Return (x, y) of the center of cell containing provided text 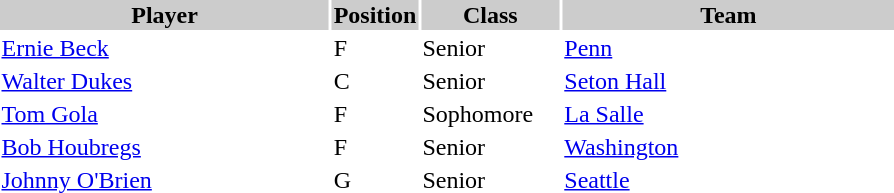
Team (728, 15)
C (375, 81)
Bob Houbregs (164, 147)
Ernie Beck (164, 48)
Tom Gola (164, 114)
Sophomore (490, 114)
Player (164, 15)
Walter Dukes (164, 81)
Penn (728, 48)
Washington (728, 147)
Seton Hall (728, 81)
Position (375, 15)
Class (490, 15)
La Salle (728, 114)
